Detect which cell encompasses the target text, then output its [X, Y] center coordinate. 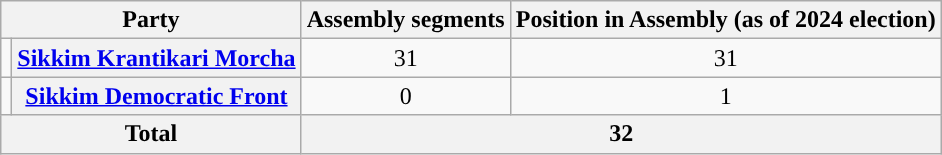
Sikkim Democratic Front [156, 96]
Total [151, 134]
Party [151, 20]
Position in Assembly (as of 2024 election) [726, 20]
0 [406, 96]
32 [621, 134]
Assembly segments [406, 20]
1 [726, 96]
Sikkim Krantikari Morcha [156, 58]
